Locate the cell with the specified text and output its [x, y] center coordinate. 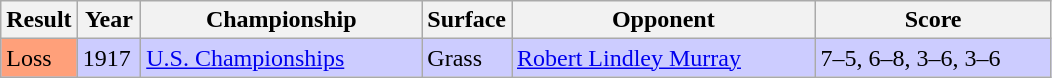
Championship [282, 20]
Year [109, 20]
Robert Lindley Murray [664, 58]
1917 [109, 58]
Grass [467, 58]
U.S. Championships [282, 58]
Result [39, 20]
Score [933, 20]
Opponent [664, 20]
Loss [39, 58]
Surface [467, 20]
7–5, 6–8, 3–6, 3–6 [933, 58]
